Detect which cell encompasses the target text, then output its [x, y] center coordinate. 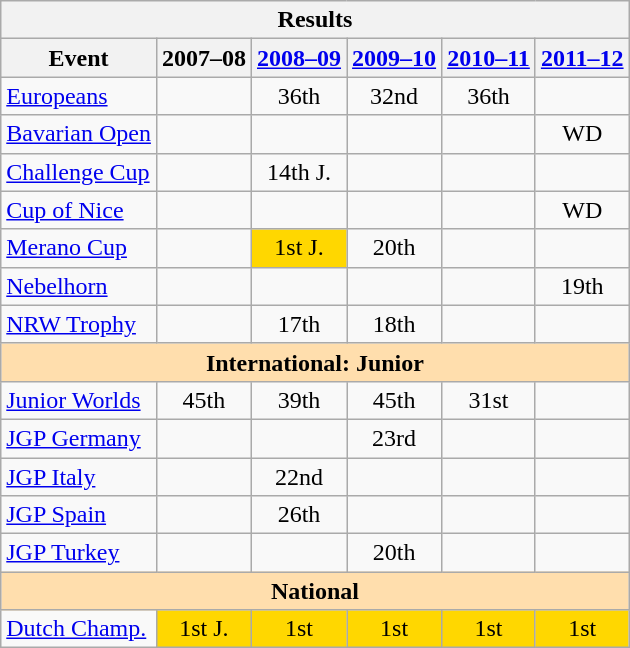
18th [394, 324]
Merano Cup [79, 248]
Dutch Champ. [79, 629]
2007–08 [204, 58]
Challenge Cup [79, 172]
17th [298, 324]
19th [582, 286]
31st [489, 400]
32nd [394, 96]
14th J. [298, 172]
JGP Spain [79, 515]
39th [298, 400]
JGP Germany [79, 438]
Results [315, 20]
2010–11 [489, 58]
JGP Turkey [79, 553]
Junior Worlds [79, 400]
Bavarian Open [79, 134]
NRW Trophy [79, 324]
23rd [394, 438]
22nd [298, 477]
International: Junior [315, 362]
2008–09 [298, 58]
2009–10 [394, 58]
Event [79, 58]
National [315, 591]
Nebelhorn [79, 286]
26th [298, 515]
Europeans [79, 96]
Cup of Nice [79, 210]
2011–12 [582, 58]
JGP Italy [79, 477]
